Find where the given text appears and provide that cell's center as (X, Y) coordinate. 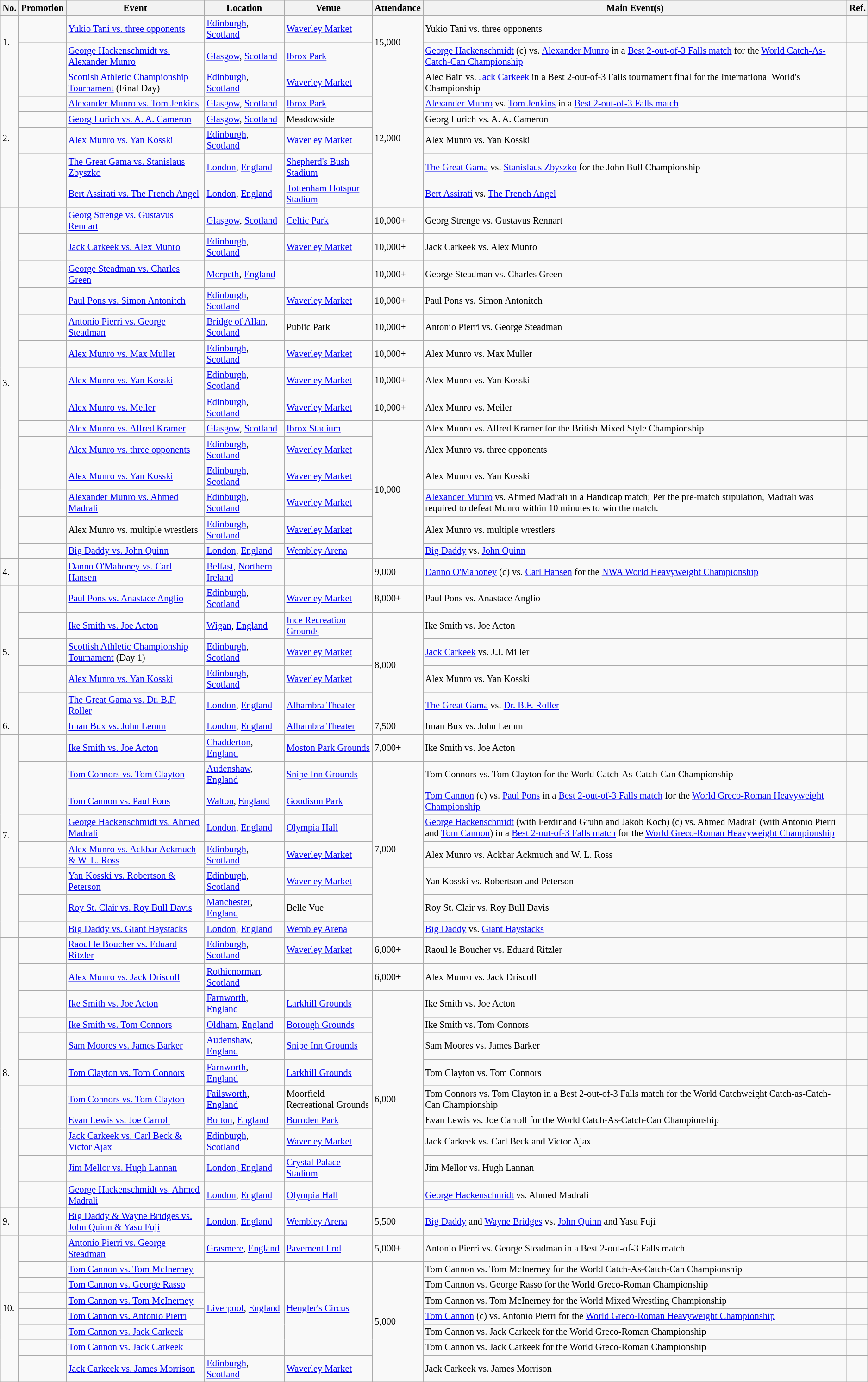
Hengler's Circus (328, 1308)
Rothienorman, Scotland (244, 977)
Chadderton, England (244, 748)
Shepherd's Bush Stadium (328, 167)
Goodison Park (328, 801)
8. (10, 1072)
Tom Cannon (c) vs. Antonio Pierri for the World Greco-Roman Heavyweight Championship (635, 1316)
Tom Cannon vs. Tom McInerney for the World Catch-As-Catch-Can Championship (635, 1269)
Bridge of Allan, Scotland (244, 327)
Ibrox Stadium (328, 428)
Belfast, Northern Ireland (244, 572)
The Great Gama vs. Stanislaus Zbyszko (135, 167)
Tom Connors vs. Tom Clayton in a Best 2-out-of-3 Falls match for the World Catchweight Catch-as-Catch-Can Championship (635, 1099)
5,000 (397, 1322)
15,000 (397, 43)
5,000+ (397, 1248)
Evan Lewis vs. Joe Carroll (135, 1120)
3. (10, 382)
Oldham, England (244, 1025)
Tom Cannon vs. Paul Pons (135, 801)
Grasmere, England (244, 1248)
Tom Cannon vs. Tom McInerney for the World Mixed Wrestling Championship (635, 1301)
Tottenham Hotspur Stadium (328, 194)
Public Park (328, 327)
5,500 (397, 1222)
Venue (328, 8)
10. (10, 1308)
7,500 (397, 726)
7,000 (397, 849)
Moston Park Grounds (328, 748)
Alexander Munro vs. Ahmed Madrali (135, 503)
Danno O'Mahoney vs. Carl Hansen (135, 572)
6,000 (397, 1099)
Danno O'Mahoney (c) vs. Carl Hansen for the NWA World Heavyweight Championship (635, 572)
6. (10, 726)
Crystal Palace Stadium (328, 1168)
Celtic Park (328, 220)
Alexander Munro vs. Tom Jenkins (135, 104)
Ref. (857, 8)
George Hackenschmidt (c) vs. Alexander Munro in a Best 2-out-of-3 Falls match for the World Catch-As-Catch-Can Championship (635, 56)
Pavement End (328, 1248)
Main Event(s) (635, 8)
Jack Carkeek vs. J.J. Miller (635, 652)
Yan Kosski vs. Robertson and Peterson (635, 881)
George Hackenschmidt vs. Alexander Munro (135, 56)
Alec Bain vs. Jack Carkeek in a Best 2-out-of-3 Falls tournament final for the International World's Championship (635, 82)
Bolton, England (244, 1120)
Evan Lewis vs. Joe Carroll for the World Catch-As-Catch-Can Championship (635, 1120)
Wigan, England (244, 625)
7,000+ (397, 748)
Liverpool, England (244, 1308)
Big Daddy and Wayne Bridges vs. John Quinn and Yasu Fuji (635, 1222)
Yan Kosski vs. Robertson & Peterson (135, 881)
Jack Carkeek vs. Carl Beck & Victor Ajax (135, 1142)
1. (10, 43)
The Great Gama vs. Stanislaus Zbyszko for the John Bull Championship (635, 167)
No. (10, 8)
9. (10, 1222)
Moorfield Recreational Grounds (328, 1099)
Morpeth, England (244, 274)
Scottish Athletic Championship Tournament (Final Day) (135, 82)
12,000 (397, 138)
Tom Cannon vs. George Rasso (135, 1285)
Burnden Park (328, 1120)
Failsworth, England (244, 1099)
Alex Munro vs. Alfred Kramer for the British Mixed Style Championship (635, 428)
5. (10, 652)
Alex Munro vs. Ackbar Ackmuch & W. L. Ross (135, 855)
8,000+ (397, 599)
10,000 (397, 489)
7. (10, 835)
4. (10, 572)
Alex Munro vs. Alfred Kramer (135, 428)
Jack Carkeek vs. Carl Beck and Victor Ajax (635, 1142)
Tom Cannon vs. Antonio Pierri (135, 1316)
Ince Recreation Grounds (328, 625)
Event (135, 8)
Tom Cannon vs. George Rasso for the World Greco-Roman Championship (635, 1285)
8,000 (397, 666)
Attendance (397, 8)
Alexander Munro vs. Tom Jenkins in a Best 2-out-of-3 Falls match (635, 104)
Borough Grounds (328, 1025)
Location (244, 8)
Antonio Pierri vs. George Steadman in a Best 2-out-of-3 Falls match (635, 1248)
Tom Cannon (c) vs. Paul Pons in a Best 2-out-of-3 Falls match for the World Greco-Roman Heavyweight Championship (635, 801)
Meadowside (328, 119)
2. (10, 138)
Promotion (42, 8)
Big Daddy & Wayne Bridges vs. John Quinn & Yasu Fuji (135, 1222)
Belle Vue (328, 908)
9,000 (397, 572)
Tom Connors vs. Tom Clayton for the World Catch-As-Catch-Can Championship (635, 775)
Manchester, England (244, 908)
Alex Munro vs. Ackbar Ackmuch and W. L. Ross (635, 855)
Walton, England (244, 801)
Scottish Athletic Championship Tournament (Day 1) (135, 652)
